Return the (x, y) coordinate for the center point of the cell that contains the specified text.  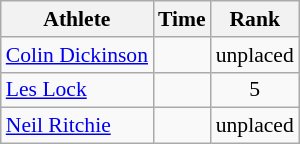
5 (255, 90)
Rank (255, 19)
Colin Dickinson (77, 55)
Athlete (77, 19)
Time (182, 19)
Les Lock (77, 90)
Neil Ritchie (77, 126)
